Output the [x, y] coordinate of the center of the cell containing the given text.  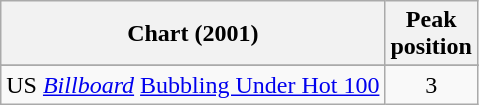
US Billboard Bubbling Under Hot 100 [193, 85]
3 [431, 85]
Peakposition [431, 34]
Chart (2001) [193, 34]
